Return the [x, y] coordinate for the center point of the cell that contains the specified text.  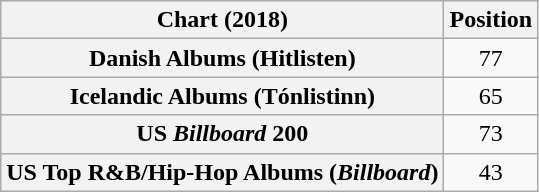
US Billboard 200 [222, 134]
77 [491, 58]
43 [491, 172]
Danish Albums (Hitlisten) [222, 58]
65 [491, 96]
73 [491, 134]
Icelandic Albums (Tónlistinn) [222, 96]
Position [491, 20]
US Top R&B/Hip-Hop Albums (Billboard) [222, 172]
Chart (2018) [222, 20]
